Output the (x, y) coordinate of the center of the cell containing the given text.  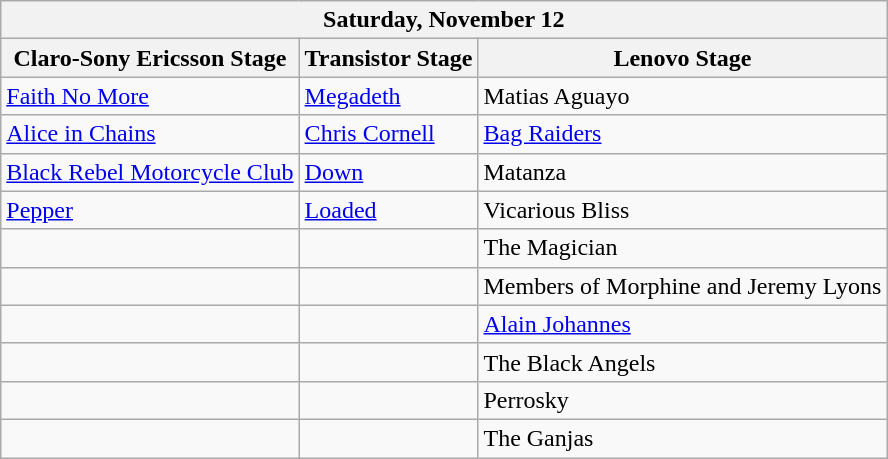
Perrosky (682, 400)
Lenovo Stage (682, 58)
The Magician (682, 248)
Matias Aguayo (682, 96)
Saturday, November 12 (444, 20)
Members of Morphine and Jeremy Lyons (682, 286)
Bag Raiders (682, 134)
Claro-Sony Ericsson Stage (150, 58)
Alice in Chains (150, 134)
Chris Cornell (388, 134)
Down (388, 172)
Transistor Stage (388, 58)
Matanza (682, 172)
Black Rebel Motorcycle Club (150, 172)
Loaded (388, 210)
Faith No More (150, 96)
Pepper (150, 210)
The Ganjas (682, 438)
Megadeth (388, 96)
The Black Angels (682, 362)
Vicarious Bliss (682, 210)
Alain Johannes (682, 324)
